Search for the cell housing the specified text and yield its [x, y] center coordinate. 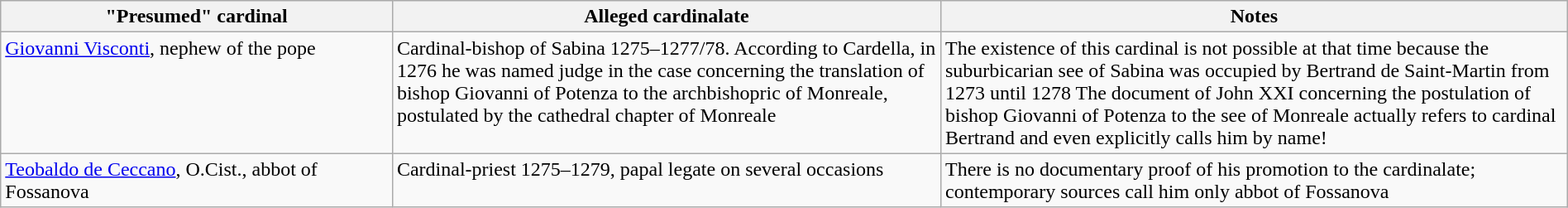
Cardinal-priest 1275–1279, papal legate on several occasions [667, 181]
There is no documentary proof of his promotion to the cardinalate; contemporary sources call him only abbot of Fossanova [1254, 181]
Notes [1254, 17]
"Presumed" cardinal [197, 17]
Alleged cardinalate [667, 17]
Giovanni Visconti, nephew of the pope [197, 93]
Teobaldo de Ceccano, O.Cist., abbot of Fossanova [197, 181]
